Find where the given text appears and provide that cell's center as [x, y] coordinate. 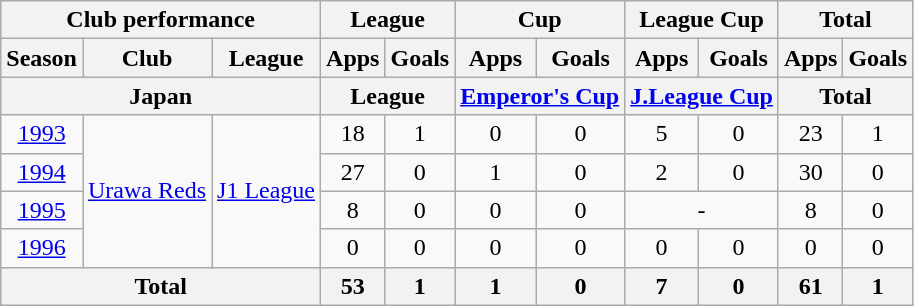
Cup [540, 20]
- [702, 210]
1993 [42, 134]
Urawa Reds [146, 191]
2 [662, 172]
61 [810, 286]
League Cup [702, 20]
53 [353, 286]
1995 [42, 210]
30 [810, 172]
23 [810, 134]
Club performance [161, 20]
Emperor's Cup [540, 96]
1994 [42, 172]
18 [353, 134]
1996 [42, 248]
J.League Cup [702, 96]
Japan [161, 96]
Season [42, 58]
Club [146, 58]
J1 League [266, 191]
7 [662, 286]
27 [353, 172]
5 [662, 134]
